Provide the (X, Y) coordinate of the cell's center where the given text is located.  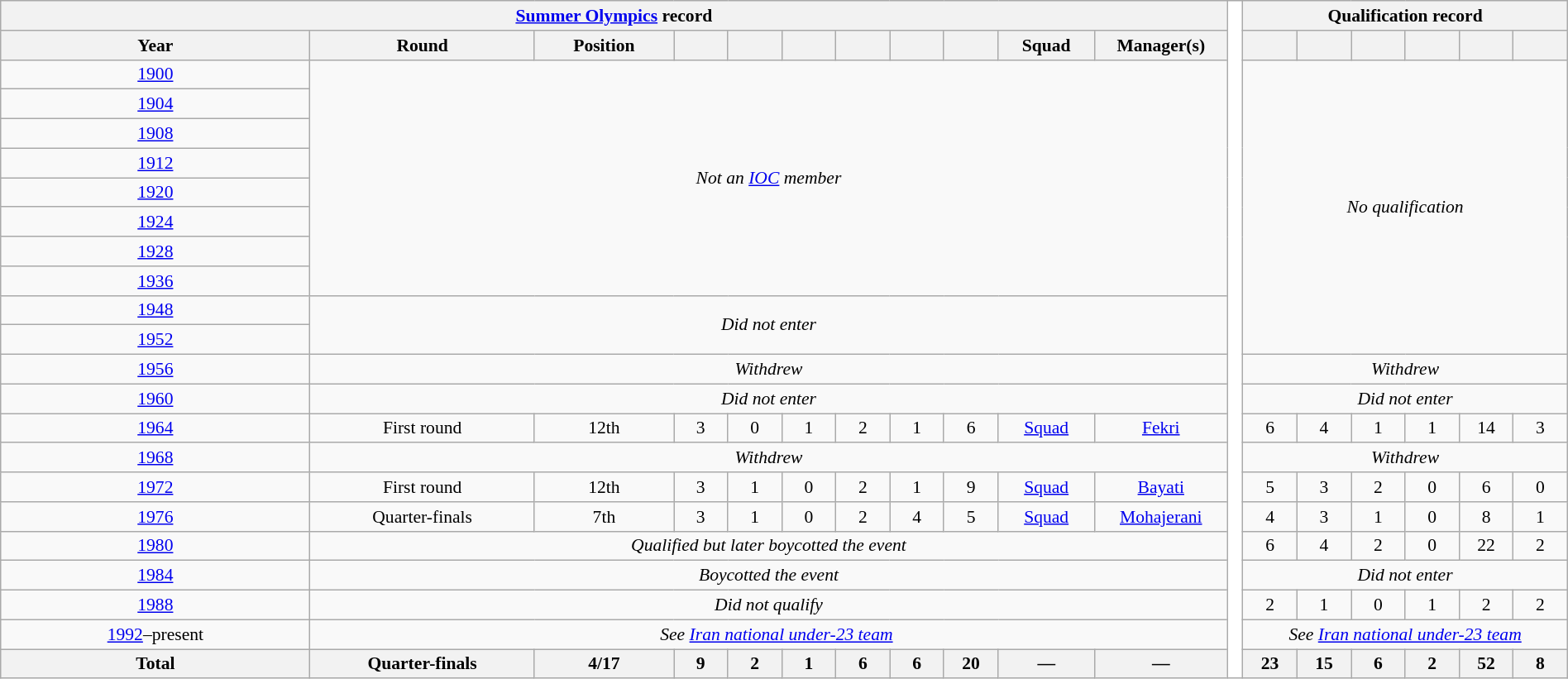
4/17 (604, 664)
1972 (155, 487)
1920 (155, 193)
Total (155, 664)
1956 (155, 370)
Qualification record (1405, 16)
Did not qualify (769, 605)
1900 (155, 74)
1976 (155, 517)
Boycotted the event (769, 576)
20 (971, 664)
Manager(s) (1161, 45)
1992–present (155, 634)
Qualified but later boycotted the event (769, 546)
Year (155, 45)
Bayati (1161, 487)
1936 (155, 281)
14 (1485, 428)
52 (1485, 664)
1948 (155, 310)
23 (1270, 664)
1908 (155, 134)
Fekri (1161, 428)
1968 (155, 458)
Not an IOC member (769, 177)
1964 (155, 428)
1988 (155, 605)
1928 (155, 251)
1912 (155, 163)
1952 (155, 340)
Mohajerani (1161, 517)
Position (604, 45)
15 (1323, 664)
1980 (155, 546)
1960 (155, 399)
1924 (155, 222)
1904 (155, 104)
1984 (155, 576)
7th (604, 517)
22 (1485, 546)
Round (422, 45)
Summer Olympics record (614, 16)
No qualification (1405, 207)
